Provide the [X, Y] coordinate of the cell's center where the given text is located.  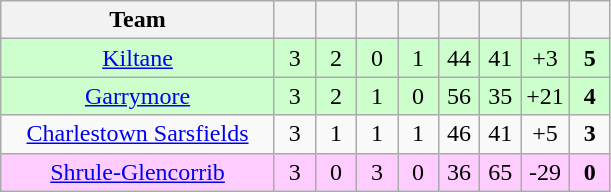
Charlestown Sarsfields [138, 134]
+5 [546, 134]
Kiltane [138, 58]
Shrule-Glencorrib [138, 172]
5 [590, 58]
Garrymore [138, 96]
56 [460, 96]
+3 [546, 58]
+21 [546, 96]
44 [460, 58]
4 [590, 96]
-29 [546, 172]
65 [500, 172]
46 [460, 134]
35 [500, 96]
36 [460, 172]
Team [138, 20]
